Locate the cell with the specified text and output its (x, y) center coordinate. 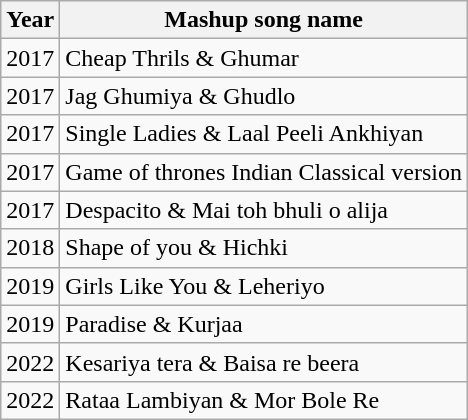
Paradise & Kurjaa (264, 324)
Kesariya tera & Baisa re beera (264, 362)
Girls Like You & Leheriyo (264, 286)
Game of thrones Indian Classical version (264, 172)
Rataa Lambiyan & Mor Bole Re (264, 400)
Year (30, 20)
Jag Ghumiya & Ghudlo (264, 96)
Single Ladies & Laal Peeli Ankhiyan (264, 134)
Despacito & Mai toh bhuli o alija (264, 210)
Cheap Thrils & Ghumar (264, 58)
2018 (30, 248)
Shape of you & Hichki (264, 248)
Mashup song name (264, 20)
